Locate the cell with the specified text and output its [X, Y] center coordinate. 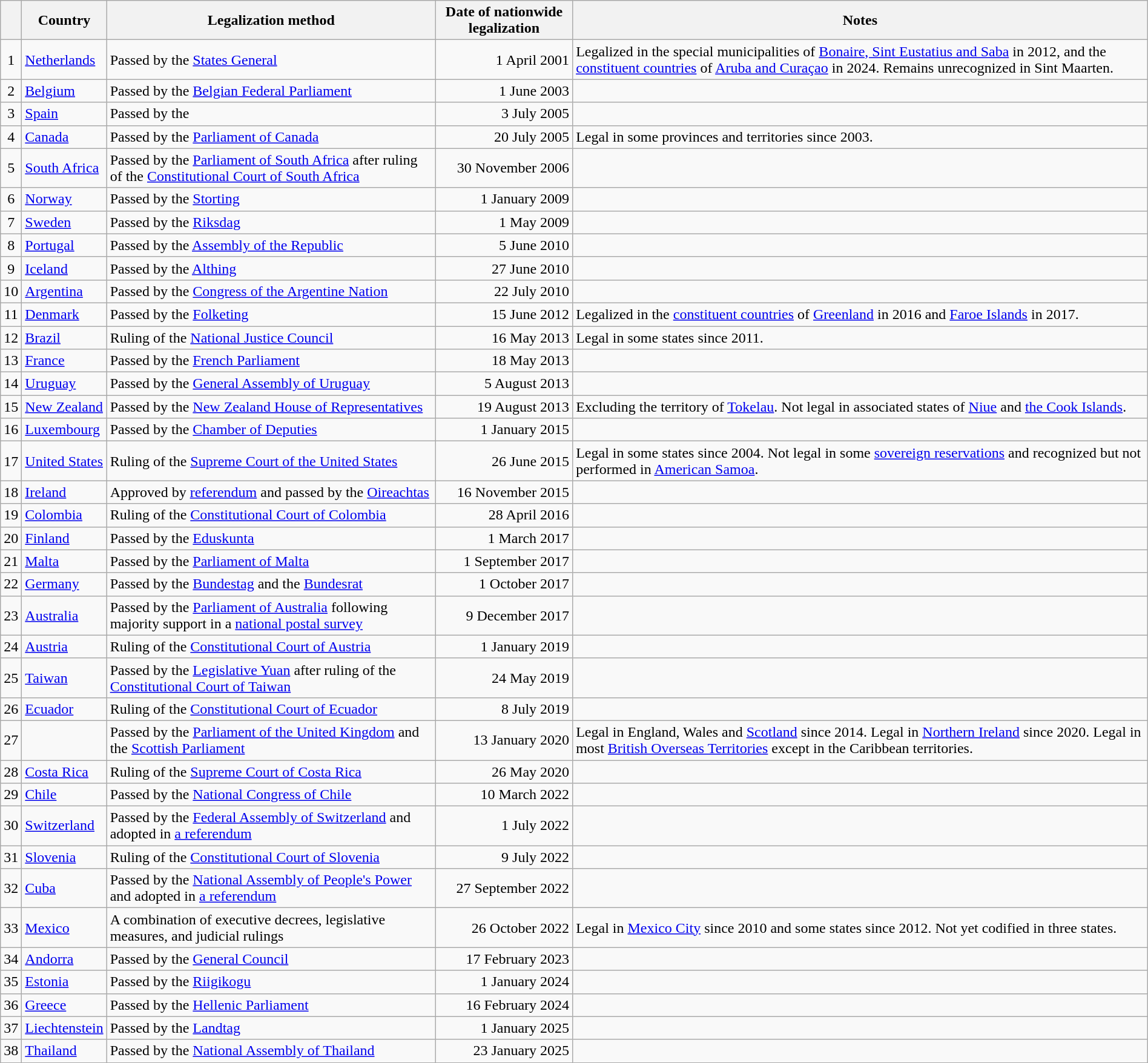
Colombia [64, 515]
18 [11, 492]
9 July 2022 [504, 857]
Finland [64, 538]
Norway [64, 199]
24 [11, 647]
Passed by the Congress of the Argentine Nation [271, 291]
Cuba [64, 889]
Passed by the Federal Assembly of Switzerland and adopted in a referendum [271, 826]
Passed by the Folketing [271, 314]
32 [11, 889]
Passed by the Parliament of Malta [271, 561]
United States [64, 461]
Legalized in the constituent countries of Greenland in 2016 and Faroe Islands in 2017. [860, 314]
Passed by the Chamber of Deputies [271, 430]
Passed by the Eduskunta [271, 538]
Estonia [64, 982]
Austria [64, 647]
Costa Rica [64, 772]
Andorra [64, 959]
Legal in Mexico City since 2010 and some states since 2012. Not yet codified in three states. [860, 927]
38 [11, 1051]
Passed by the National Assembly of People's Power and adopted in a referendum [271, 889]
Excluding the territory of Tokelau. Not legal in associated states of Niue and the Cook Islands. [860, 407]
Passed by the Riksdag [271, 222]
4 [11, 137]
30 [11, 826]
10 [11, 291]
Argentina [64, 291]
30 November 2006 [504, 168]
15 June 2012 [504, 314]
26 [11, 709]
Passed by the Assembly of the Republic [271, 245]
1 July 2022 [504, 826]
5 [11, 168]
2 [11, 91]
17 [11, 461]
Ruling of the Supreme Court of the United States [271, 461]
20 July 2005 [504, 137]
13 January 2020 [504, 740]
Passed by the National Congress of Chile [271, 795]
Uruguay [64, 384]
33 [11, 927]
Chile [64, 795]
Ecuador [64, 709]
23 [11, 615]
3 July 2005 [504, 114]
Ireland [64, 492]
New Zealand [64, 407]
16 May 2013 [504, 337]
Approved by referendum and passed by the Oireachtas [271, 492]
1 October 2017 [504, 584]
Iceland [64, 268]
Belgium [64, 91]
Brazil [64, 337]
25 [11, 678]
Passed by the Parliament of the United Kingdom and the Scottish Parliament [271, 740]
1 January 2025 [504, 1028]
1 March 2017 [504, 538]
1 [11, 59]
36 [11, 1005]
Australia [64, 615]
Passed by the Belgian Federal Parliament [271, 91]
Passed by the Landtag [271, 1028]
Passed by the Bundestag and the Bundesrat [271, 584]
28 [11, 772]
Portugal [64, 245]
Ruling of the Supreme Court of Costa Rica [271, 772]
Denmark [64, 314]
13 [11, 361]
Passed by the Hellenic Parliament [271, 1005]
7 [11, 222]
1 September 2017 [504, 561]
Legal in some states since 2004. Not legal in some sovereign reservations and recognized but not performed in American Samoa. [860, 461]
9 [11, 268]
1 January 2019 [504, 647]
27 June 2010 [504, 268]
Switzerland [64, 826]
18 May 2013 [504, 361]
16 February 2024 [504, 1005]
19 August 2013 [504, 407]
14 [11, 384]
22 [11, 584]
8 [11, 245]
Malta [64, 561]
Ruling of the Constitutional Court of Colombia [271, 515]
Passed by the French Parliament [271, 361]
Country [64, 21]
Spain [64, 114]
Ruling of the Constitutional Court of Ecuador [271, 709]
9 December 2017 [504, 615]
Notes [860, 21]
Legal in some states since 2011. [860, 337]
34 [11, 959]
26 June 2015 [504, 461]
27 September 2022 [504, 889]
10 March 2022 [504, 795]
Date of nationwide legalization [504, 21]
Luxembourg [64, 430]
17 February 2023 [504, 959]
1 January 2024 [504, 982]
Passed by the Althing [271, 268]
29 [11, 795]
Sweden [64, 222]
5 June 2010 [504, 245]
Passed by the Parliament of South Africa after ruling of the Constitutional Court of South Africa [271, 168]
Liechtenstein [64, 1028]
27 [11, 740]
28 April 2016 [504, 515]
23 January 2025 [504, 1051]
35 [11, 982]
24 May 2019 [504, 678]
16 [11, 430]
Legalization method [271, 21]
Ruling of the Constitutional Court of Austria [271, 647]
15 [11, 407]
37 [11, 1028]
Passed by the Parliament of Canada [271, 137]
12 [11, 337]
Slovenia [64, 857]
Passed by the Parliament of Australia following majority support in a national postal survey [271, 615]
11 [11, 314]
5 August 2013 [504, 384]
A combination of executive decrees, legislative measures, and judicial rulings [271, 927]
1 May 2009 [504, 222]
26 October 2022 [504, 927]
Thailand [64, 1051]
1 January 2009 [504, 199]
Greece [64, 1005]
Passed by the Legislative Yuan after ruling of the Constitutional Court of Taiwan [271, 678]
Canada [64, 137]
Taiwan [64, 678]
1 June 2003 [504, 91]
Ruling of the Constitutional Court of Slovenia [271, 857]
Passed by the States General [271, 59]
16 November 2015 [504, 492]
1 January 2015 [504, 430]
France [64, 361]
Passed by the National Assembly of Thailand [271, 1051]
Legal in some provinces and territories since 2003. [860, 137]
Passed by the General Council [271, 959]
26 May 2020 [504, 772]
Passed by the Storting [271, 199]
20 [11, 538]
Netherlands [64, 59]
6 [11, 199]
Passed by the [271, 114]
31 [11, 857]
19 [11, 515]
Passed by the General Assembly of Uruguay [271, 384]
22 July 2010 [504, 291]
1 April 2001 [504, 59]
Germany [64, 584]
8 July 2019 [504, 709]
South Africa [64, 168]
Passed by the New Zealand House of Representatives [271, 407]
Ruling of the National Justice Council [271, 337]
Passed by the Riigikogu [271, 982]
3 [11, 114]
Mexico [64, 927]
21 [11, 561]
